Find where the given text appears and provide that cell's center as (X, Y) coordinate. 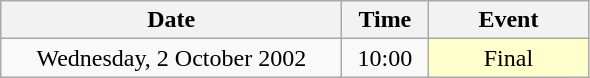
Final (508, 58)
10:00 (385, 58)
Date (172, 20)
Time (385, 20)
Event (508, 20)
Wednesday, 2 October 2002 (172, 58)
